Determine the [x, y] coordinate at the center of the cell enclosing the given text.  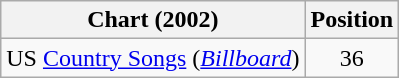
Position [352, 20]
36 [352, 58]
US Country Songs (Billboard) [153, 58]
Chart (2002) [153, 20]
